Detect which cell encompasses the target text, then output its [X, Y] center coordinate. 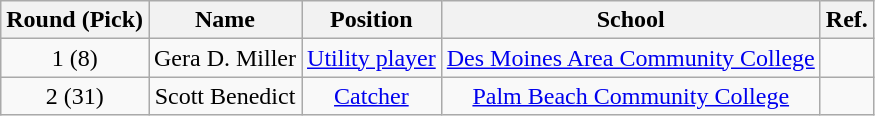
Gera D. Miller [224, 58]
Position [372, 20]
2 (31) [75, 96]
Catcher [372, 96]
Palm Beach Community College [630, 96]
Name [224, 20]
1 (8) [75, 58]
Ref. [846, 20]
Round (Pick) [75, 20]
School [630, 20]
Des Moines Area Community College [630, 58]
Utility player [372, 58]
Scott Benedict [224, 96]
